Detect which cell encompasses the target text, then output its (x, y) center coordinate. 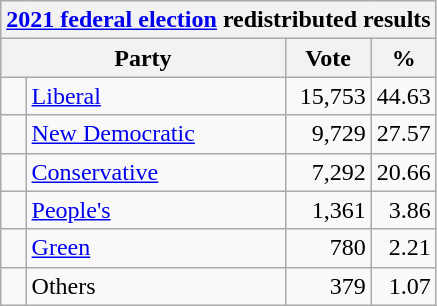
% (404, 58)
44.63 (404, 96)
2.21 (404, 248)
1,361 (328, 210)
Conservative (156, 172)
1.07 (404, 286)
7,292 (328, 172)
People's (156, 210)
15,753 (328, 96)
27.57 (404, 134)
780 (328, 248)
9,729 (328, 134)
379 (328, 286)
3.86 (404, 210)
Vote (328, 58)
Green (156, 248)
Liberal (156, 96)
2021 federal election redistributed results (218, 20)
20.66 (404, 172)
New Democratic (156, 134)
Others (156, 286)
Party (143, 58)
